For the text-containing cell, return its midpoint in [X, Y] coordinate format. 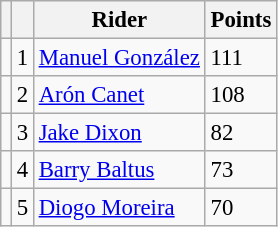
111 [240, 58]
108 [240, 95]
Barry Baltus [119, 170]
Arón Canet [119, 95]
82 [240, 133]
70 [240, 208]
Jake Dixon [119, 133]
4 [22, 170]
3 [22, 133]
Manuel González [119, 58]
2 [22, 95]
5 [22, 208]
73 [240, 170]
1 [22, 58]
Points [240, 20]
Diogo Moreira [119, 208]
Rider [119, 20]
